Capture the cell that displays the provided text and extract its [x, y] central coordinate. 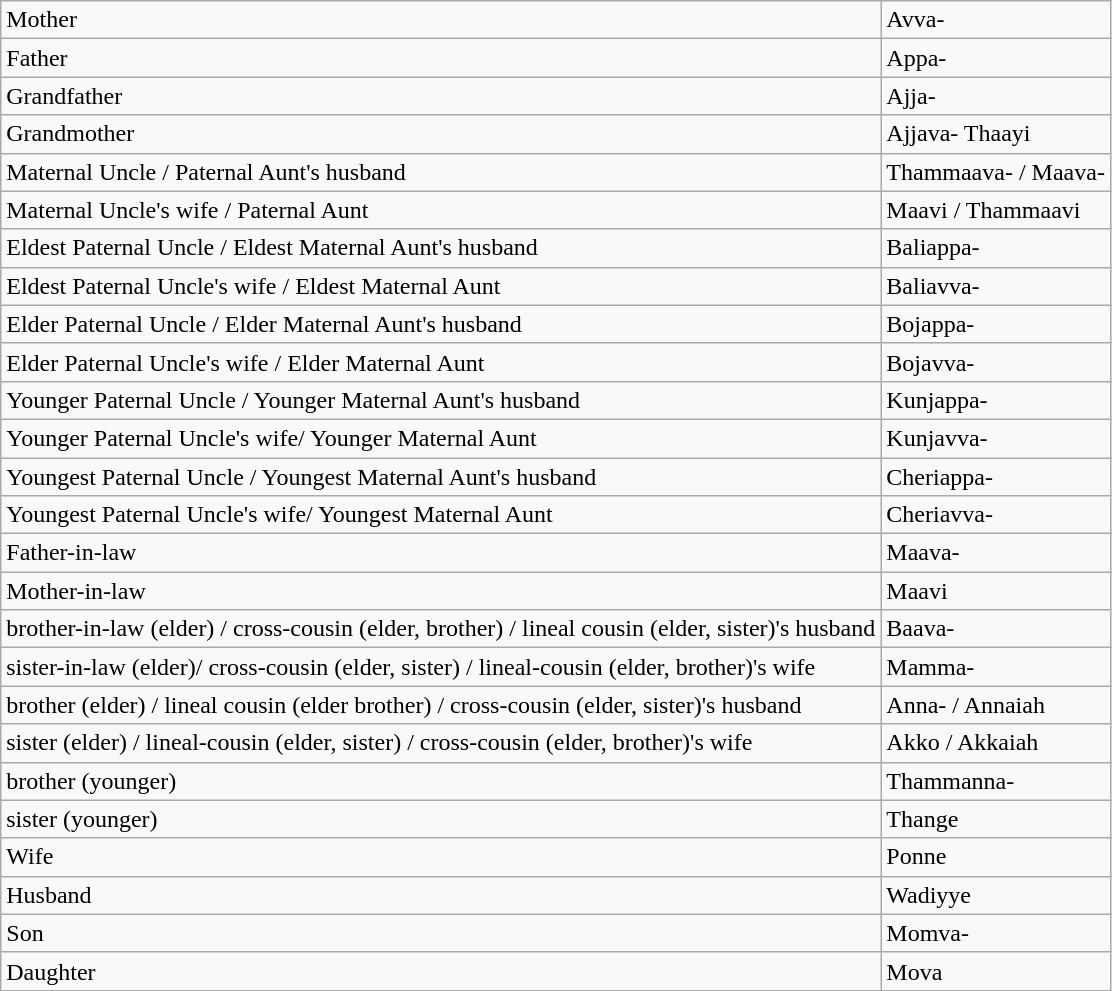
Mova [996, 971]
Mamma- [996, 667]
Cheriavva- [996, 515]
Baava- [996, 629]
Ajja- [996, 96]
Kunjavva- [996, 438]
Thammaava- / Maava- [996, 172]
Anna- / Annaiah [996, 705]
Akko / Akkaiah [996, 743]
Maavi [996, 591]
Thammanna- [996, 781]
Baliappa- [996, 248]
sister (younger) [441, 819]
Daughter [441, 971]
Youngest Paternal Uncle / Youngest Maternal Aunt's husband [441, 477]
Elder Paternal Uncle's wife / Elder Maternal Aunt [441, 362]
Bojappa- [996, 324]
Thange [996, 819]
Mother-in-law [441, 591]
Grandfather [441, 96]
Son [441, 933]
Maavi / Thammaavi [996, 210]
Maternal Uncle's wife / Paternal Aunt [441, 210]
Grandmother [441, 134]
Father [441, 58]
Eldest Paternal Uncle / Eldest Maternal Aunt's husband [441, 248]
Ponne [996, 857]
Younger Paternal Uncle / Younger Maternal Aunt's husband [441, 400]
Bojavva- [996, 362]
Wadiyye [996, 895]
Eldest Paternal Uncle's wife / Eldest Maternal Aunt [441, 286]
Younger Paternal Uncle's wife/ Younger Maternal Aunt [441, 438]
Husband [441, 895]
Appa- [996, 58]
Baliavva- [996, 286]
Avva- [996, 20]
brother (elder) / lineal cousin (elder brother) / cross-cousin (elder, sister)'s husband [441, 705]
Ajjava- Thaayi [996, 134]
Maternal Uncle / Paternal Aunt's husband [441, 172]
Youngest Paternal Uncle's wife/ Youngest Maternal Aunt [441, 515]
Mother [441, 20]
Wife [441, 857]
sister-in-law (elder)/ cross-cousin (elder, sister) / lineal-cousin (elder, brother)'s wife [441, 667]
Cheriappa- [996, 477]
brother-in-law (elder) / cross-cousin (elder, brother) / lineal cousin (elder, sister)'s husband [441, 629]
Kunjappa- [996, 400]
sister (elder) / lineal-cousin (elder, sister) / cross-cousin (elder, brother)'s wife [441, 743]
Father-in-law [441, 553]
Elder Paternal Uncle / Elder Maternal Aunt's husband [441, 324]
Momva- [996, 933]
brother (younger) [441, 781]
Maava- [996, 553]
